From the cell containing the given text, extract its center point as (X, Y) coordinate. 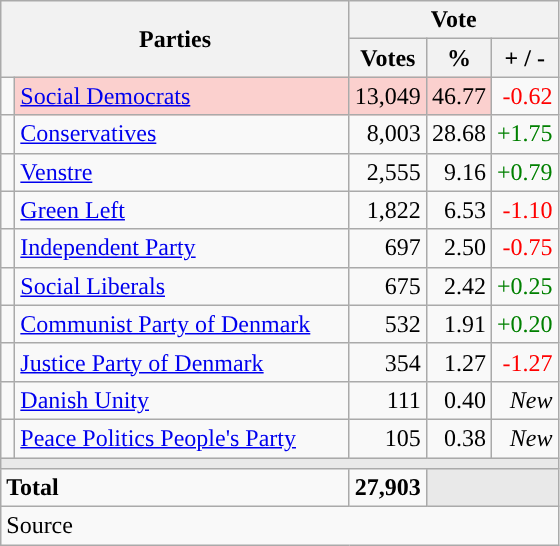
46.77 (458, 96)
27,903 (388, 488)
1.91 (458, 324)
Peace Politics People's Party (182, 438)
Social Democrats (182, 96)
Conservatives (182, 134)
Source (280, 526)
Vote (454, 20)
8,003 (388, 134)
9.16 (458, 172)
% (458, 58)
-1.27 (524, 362)
697 (388, 248)
+0.79 (524, 172)
2,555 (388, 172)
-1.10 (524, 210)
Total (176, 488)
0.40 (458, 400)
Venstre (182, 172)
Votes (388, 58)
Communist Party of Denmark (182, 324)
1.27 (458, 362)
532 (388, 324)
+ / - (524, 58)
+1.75 (524, 134)
-0.75 (524, 248)
Social Liberals (182, 286)
105 (388, 438)
13,049 (388, 96)
675 (388, 286)
2.42 (458, 286)
Green Left (182, 210)
2.50 (458, 248)
6.53 (458, 210)
354 (388, 362)
+0.25 (524, 286)
Danish Unity (182, 400)
1,822 (388, 210)
0.38 (458, 438)
111 (388, 400)
Independent Party (182, 248)
28.68 (458, 134)
-0.62 (524, 96)
+0.20 (524, 324)
Justice Party of Denmark (182, 362)
Parties (176, 39)
